From the cell containing the given text, extract its center point as (X, Y) coordinate. 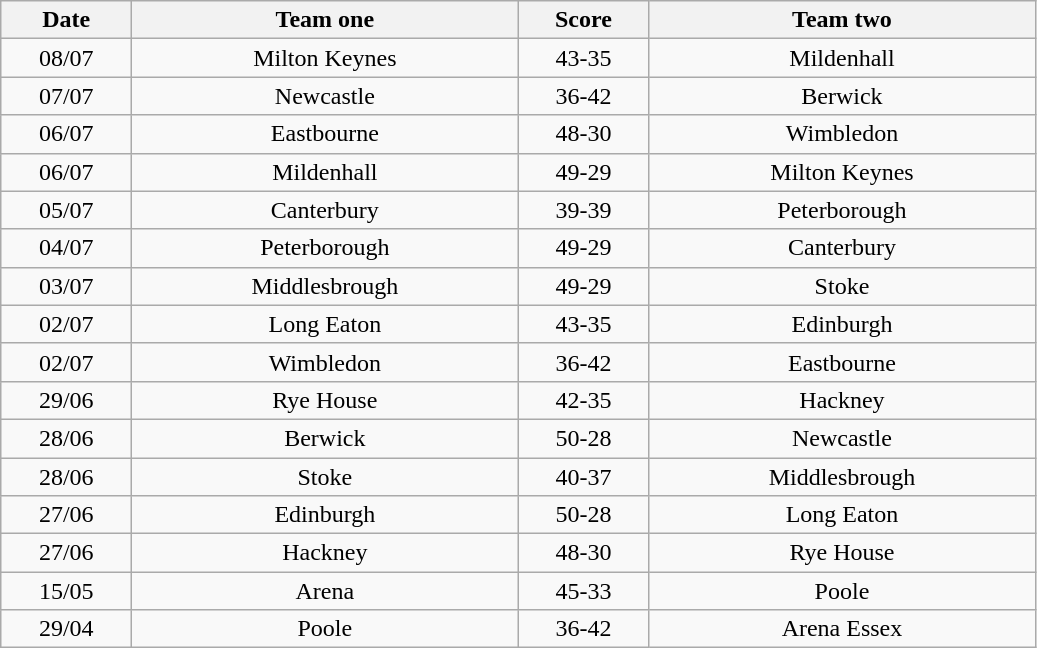
29/04 (66, 629)
Score (584, 20)
45-33 (584, 591)
05/07 (66, 210)
07/07 (66, 96)
03/07 (66, 286)
42-35 (584, 400)
39-39 (584, 210)
15/05 (66, 591)
08/07 (66, 58)
04/07 (66, 248)
29/06 (66, 400)
40-37 (584, 477)
Team one (325, 20)
Arena Essex (842, 629)
Arena (325, 591)
Team two (842, 20)
Date (66, 20)
